Search for the cell housing the specified text and yield its [x, y] center coordinate. 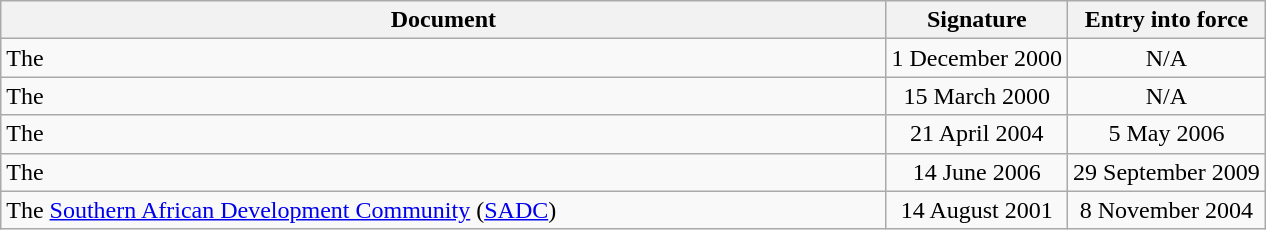
14 June 2006 [977, 172]
1 December 2000 [977, 58]
Entry into force [1167, 20]
15 March 2000 [977, 96]
Signature [977, 20]
14 August 2001 [977, 210]
21 April 2004 [977, 134]
5 May 2006 [1167, 134]
8 November 2004 [1167, 210]
Document [444, 20]
The Southern African Development Community (SADC) [444, 210]
29 September 2009 [1167, 172]
